Scan for the cell matching the given text and deliver its (x, y) coordinate at center. 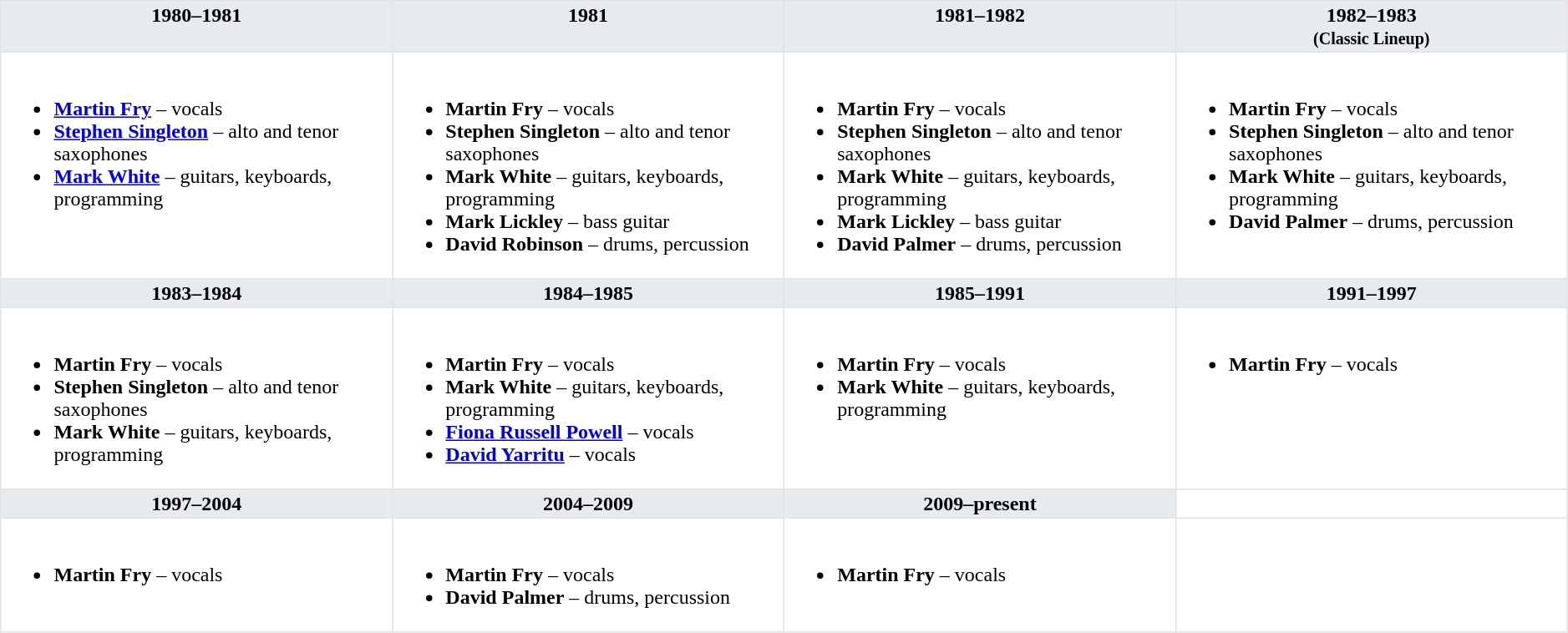
1982–1983(Classic Lineup) (1372, 27)
1981–1982 (979, 27)
1984–1985 (588, 293)
1980–1981 (197, 27)
Martin Fry – vocalsStephen Singleton – alto and tenor saxophonesMark White – guitars, keyboards, programmingDavid Palmer – drums, percussion (1372, 165)
Martin Fry – vocalsDavid Palmer – drums, percussion (588, 575)
1983–1984 (197, 293)
Martin Fry – vocalsMark White – guitars, keyboards, programmingFiona Russell Powell – vocalsDavid Yarritu – vocals (588, 398)
1991–1997 (1372, 293)
2009–present (979, 504)
Martin Fry – vocalsMark White – guitars, keyboards, programming (979, 398)
2004–2009 (588, 504)
1985–1991 (979, 293)
1997–2004 (197, 504)
1981 (588, 27)
